For the text-containing cell, return its midpoint in [X, Y] coordinate format. 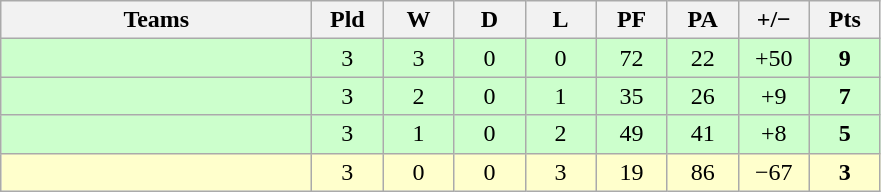
72 [632, 58]
W [418, 20]
−67 [774, 172]
Teams [156, 20]
9 [844, 58]
L [560, 20]
86 [702, 172]
PF [632, 20]
+50 [774, 58]
22 [702, 58]
7 [844, 96]
26 [702, 96]
D [490, 20]
Pts [844, 20]
49 [632, 134]
35 [632, 96]
+9 [774, 96]
Pld [348, 20]
+/− [774, 20]
5 [844, 134]
PA [702, 20]
41 [702, 134]
19 [632, 172]
+8 [774, 134]
